Provide the [x, y] coordinate of the cell's center where the given text is located.  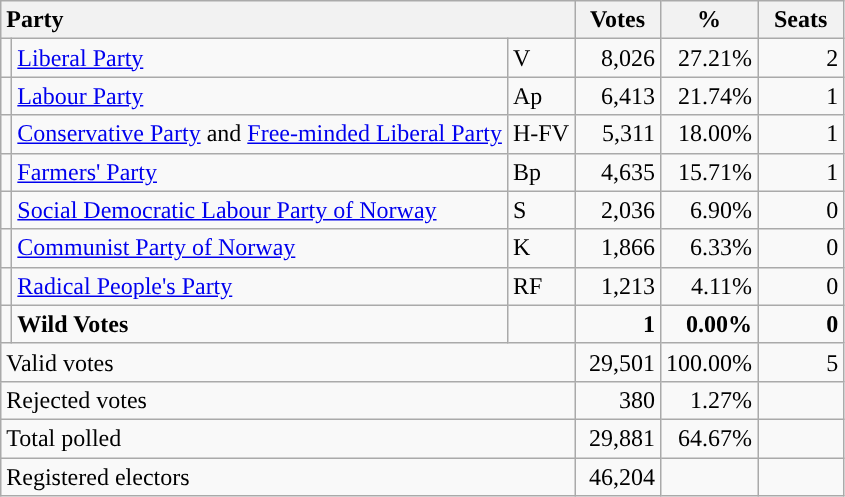
15.71% [710, 172]
4.11% [710, 286]
V [540, 58]
Communist Party of Norway [260, 248]
46,204 [617, 477]
2,036 [617, 210]
Total polled [288, 438]
% [710, 20]
29,501 [617, 362]
Farmers' Party [260, 172]
Seats [801, 20]
29,881 [617, 438]
Social Democratic Labour Party of Norway [260, 210]
Liberal Party [260, 58]
S [540, 210]
21.74% [710, 96]
Bp [540, 172]
Radical People's Party [260, 286]
100.00% [710, 362]
Votes [617, 20]
6,413 [617, 96]
H-FV [540, 134]
2 [801, 58]
Conservative Party and Free-minded Liberal Party [260, 134]
Labour Party [260, 96]
1,866 [617, 248]
6.33% [710, 248]
RF [540, 286]
Wild Votes [260, 324]
18.00% [710, 134]
5,311 [617, 134]
1,213 [617, 286]
Rejected votes [288, 400]
4,635 [617, 172]
Party [288, 20]
6.90% [710, 210]
Valid votes [288, 362]
5 [801, 362]
Registered electors [288, 477]
64.67% [710, 438]
Ap [540, 96]
1.27% [710, 400]
8,026 [617, 58]
K [540, 248]
0.00% [710, 324]
27.21% [710, 58]
380 [617, 400]
